Scan for the cell matching the given text and deliver its (x, y) coordinate at center. 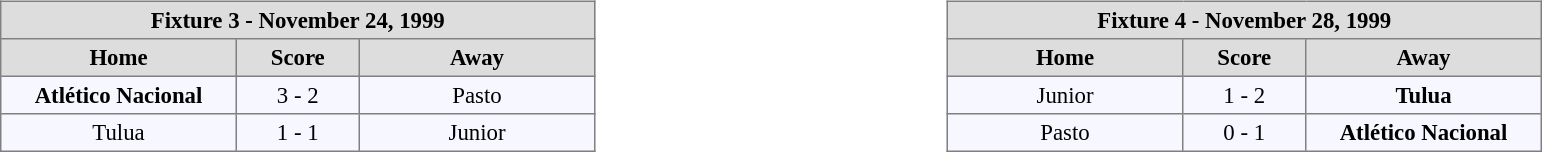
Fixture 3 - November 24, 1999 (298, 20)
Fixture 4 - November 28, 1999 (1244, 20)
3 - 2 (298, 95)
1 - 1 (298, 133)
0 - 1 (1244, 133)
1 - 2 (1244, 95)
